Capture the cell that displays the provided text and extract its [x, y] central coordinate. 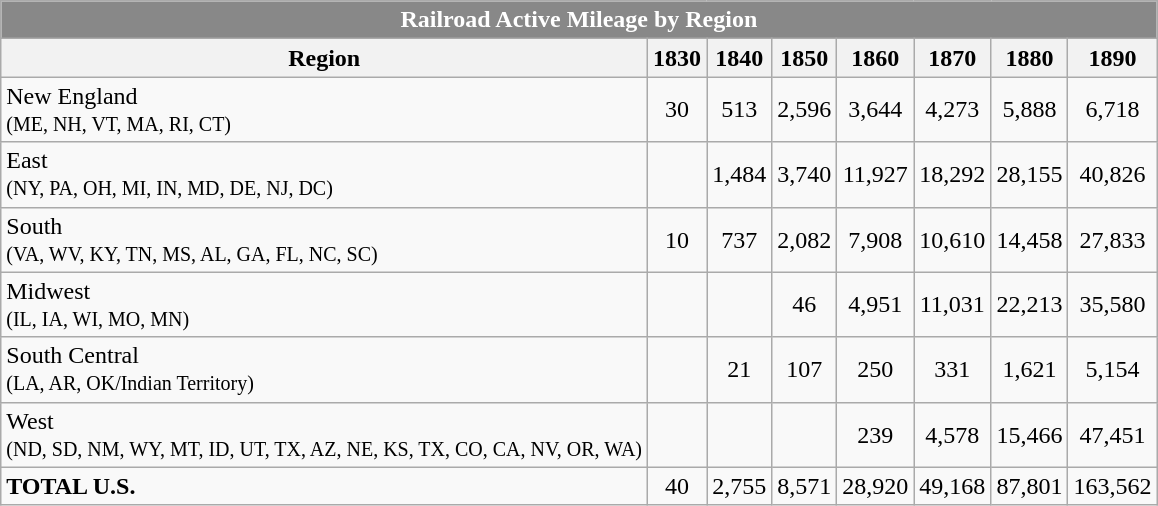
South Central (LA, AR, OK/Indian Territory) [324, 370]
28,920 [876, 486]
6,718 [1112, 110]
East (NY, PA, OH, MI, IN, MD, DE, NJ, DC) [324, 174]
87,801 [1030, 486]
15,466 [1030, 434]
250 [876, 370]
1890 [1112, 58]
47,451 [1112, 434]
1,484 [740, 174]
4,578 [952, 434]
Midwest (IL, IA, WI, MO, MN) [324, 304]
11,031 [952, 304]
1850 [804, 58]
Region [324, 58]
40,826 [1112, 174]
239 [876, 434]
1830 [678, 58]
30 [678, 110]
35,580 [1112, 304]
3,740 [804, 174]
7,908 [876, 240]
South (VA, WV, KY, TN, MS, AL, GA, FL, NC, SC) [324, 240]
4,273 [952, 110]
10,610 [952, 240]
8,571 [804, 486]
3,644 [876, 110]
New England (ME, NH, VT, MA, RI, CT) [324, 110]
49,168 [952, 486]
2,755 [740, 486]
5,888 [1030, 110]
1860 [876, 58]
West (ND, SD, NM, WY, MT, ID, UT, TX, AZ, NE, KS, TX, CO, CA, NV, OR, WA) [324, 434]
28,155 [1030, 174]
2,596 [804, 110]
27,833 [1112, 240]
14,458 [1030, 240]
5,154 [1112, 370]
107 [804, 370]
10 [678, 240]
1870 [952, 58]
163,562 [1112, 486]
4,951 [876, 304]
21 [740, 370]
11,927 [876, 174]
2,082 [804, 240]
18,292 [952, 174]
331 [952, 370]
1880 [1030, 58]
1,621 [1030, 370]
40 [678, 486]
TOTAL U.S. [324, 486]
513 [740, 110]
22,213 [1030, 304]
Railroad Active Mileage by Region [579, 20]
737 [740, 240]
46 [804, 304]
1840 [740, 58]
